Extract the (x, y) coordinate from the center of the cell holding the provided text.  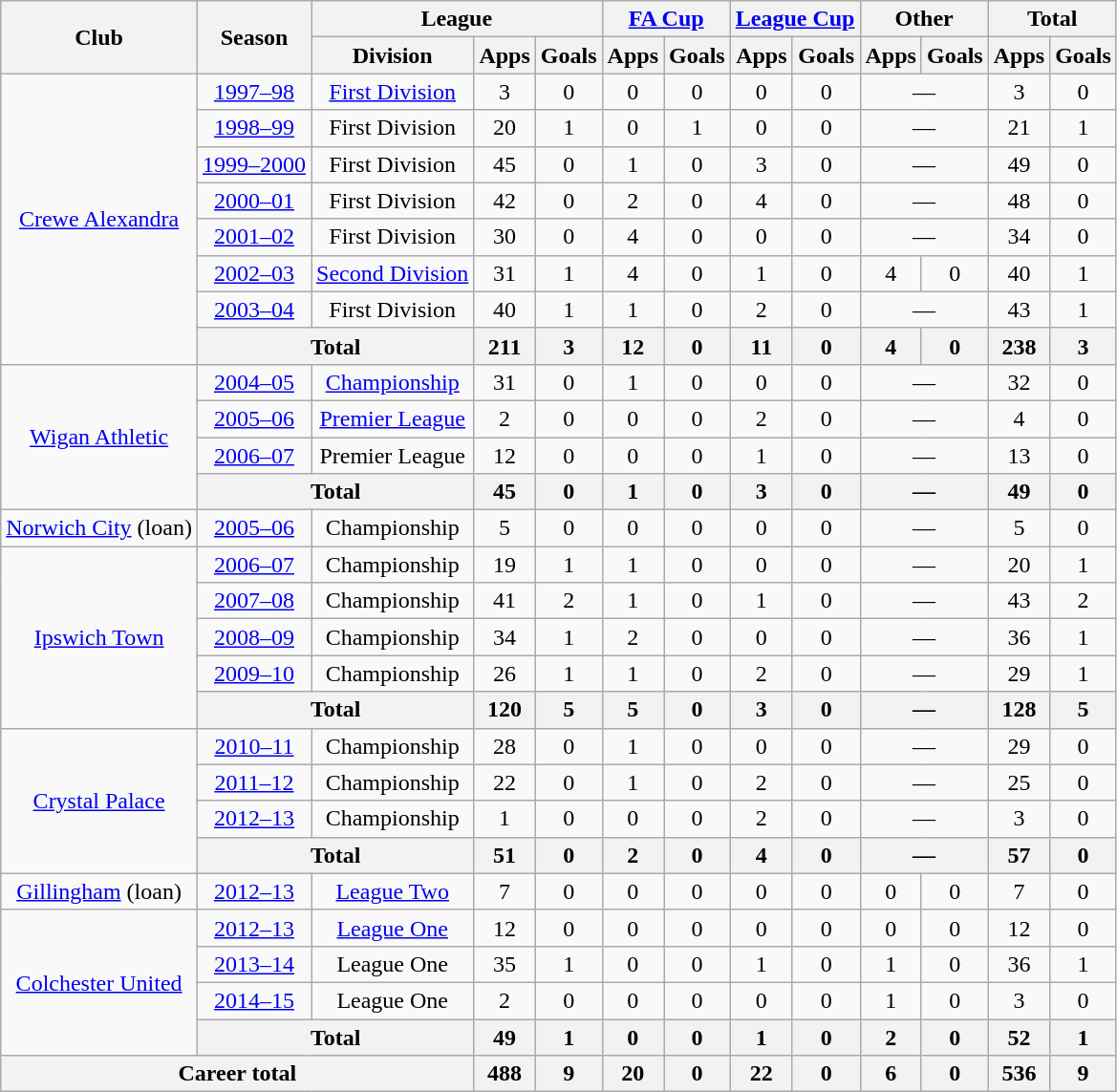
13 (1019, 456)
Club (99, 37)
30 (505, 237)
Crystal Palace (99, 801)
19 (505, 565)
28 (505, 746)
2008–09 (254, 637)
2007–08 (254, 601)
Career total (237, 1074)
32 (1019, 382)
35 (505, 964)
Crewe Alexandra (99, 219)
Gillingham (loan) (99, 891)
Other (924, 19)
1998–99 (254, 128)
211 (505, 346)
128 (1019, 710)
2011–12 (254, 782)
238 (1019, 346)
League Two (393, 891)
48 (1019, 201)
2000–01 (254, 201)
1997–98 (254, 92)
2001–02 (254, 237)
536 (1019, 1074)
41 (505, 601)
Norwich City (loan) (99, 528)
26 (505, 674)
2003–04 (254, 310)
11 (761, 346)
2009–10 (254, 674)
Division (393, 55)
2004–05 (254, 382)
League Cup (795, 19)
52 (1019, 1037)
42 (505, 201)
120 (505, 710)
Ipswich Town (99, 637)
FA Cup (666, 19)
6 (891, 1074)
2013–14 (254, 964)
1999–2000 (254, 164)
2010–11 (254, 746)
Wigan Athletic (99, 437)
488 (505, 1074)
Second Division (393, 273)
21 (1019, 128)
League (457, 19)
57 (1019, 855)
25 (1019, 782)
Colchester United (99, 982)
2002–03 (254, 273)
51 (505, 855)
2014–15 (254, 1000)
Season (254, 37)
